Find where the given text appears and provide that cell's center as (X, Y) coordinate. 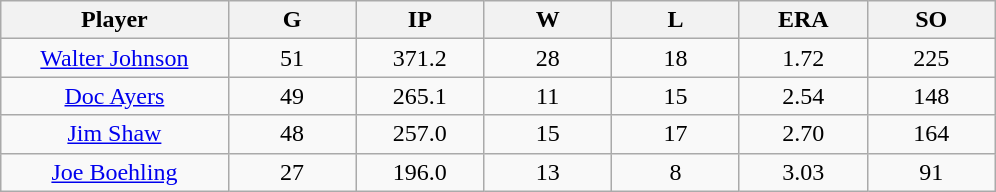
164 (931, 134)
Jim Shaw (114, 134)
G (292, 20)
257.0 (420, 134)
13 (548, 172)
SO (931, 20)
51 (292, 58)
8 (676, 172)
IP (420, 20)
48 (292, 134)
Player (114, 20)
225 (931, 58)
Walter Johnson (114, 58)
371.2 (420, 58)
91 (931, 172)
49 (292, 96)
265.1 (420, 96)
148 (931, 96)
2.54 (803, 96)
11 (548, 96)
27 (292, 172)
Joe Boehling (114, 172)
2.70 (803, 134)
17 (676, 134)
3.03 (803, 172)
L (676, 20)
196.0 (420, 172)
1.72 (803, 58)
Doc Ayers (114, 96)
28 (548, 58)
18 (676, 58)
W (548, 20)
ERA (803, 20)
